Determine the (X, Y) coordinate at the center of the cell enclosing the given text.  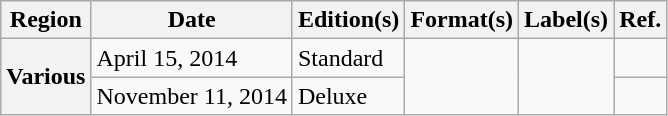
April 15, 2014 (192, 58)
Edition(s) (348, 20)
Date (192, 20)
Various (46, 77)
November 11, 2014 (192, 96)
Label(s) (566, 20)
Region (46, 20)
Deluxe (348, 96)
Ref. (640, 20)
Standard (348, 58)
Format(s) (462, 20)
